Return the [X, Y] coordinate for the center point of the cell that contains the specified text.  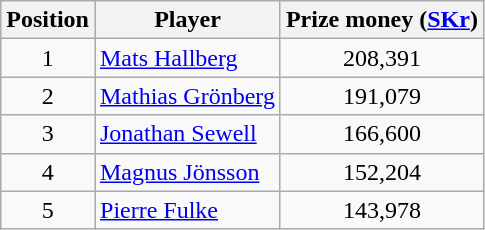
Magnus Jönsson [187, 172]
166,600 [382, 134]
3 [48, 134]
152,204 [382, 172]
4 [48, 172]
191,079 [382, 96]
Player [187, 20]
143,978 [382, 210]
Position [48, 20]
Mats Hallberg [187, 58]
Jonathan Sewell [187, 134]
Prize money (SKr) [382, 20]
1 [48, 58]
Pierre Fulke [187, 210]
Mathias Grönberg [187, 96]
5 [48, 210]
208,391 [382, 58]
2 [48, 96]
